Output the (x, y) coordinate of the center of the cell containing the given text.  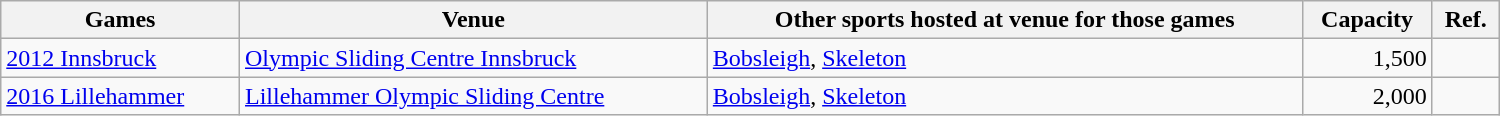
Other sports hosted at venue for those games (1004, 20)
2,000 (1367, 96)
Olympic Sliding Centre Innsbruck (474, 58)
Ref. (1466, 20)
2016 Lillehammer (120, 96)
Venue (474, 20)
2012 Innsbruck (120, 58)
1,500 (1367, 58)
Games (120, 20)
Lillehammer Olympic Sliding Centre (474, 96)
Capacity (1367, 20)
